Return [x, y] of the center of cell containing provided text 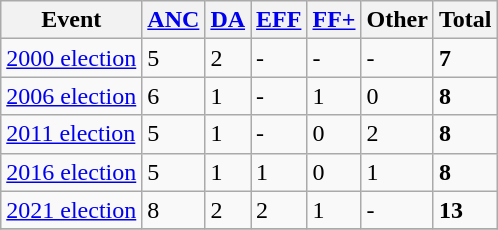
6 [174, 96]
FF+ [334, 20]
ANC [174, 20]
2000 election [72, 58]
2016 election [72, 172]
EFF [279, 20]
Event [72, 20]
7 [465, 58]
2011 election [72, 134]
DA [228, 20]
13 [465, 210]
2006 election [72, 96]
Other [397, 20]
Total [465, 20]
2021 election [72, 210]
